Output the [X, Y] coordinate of the center of the cell containing the given text.  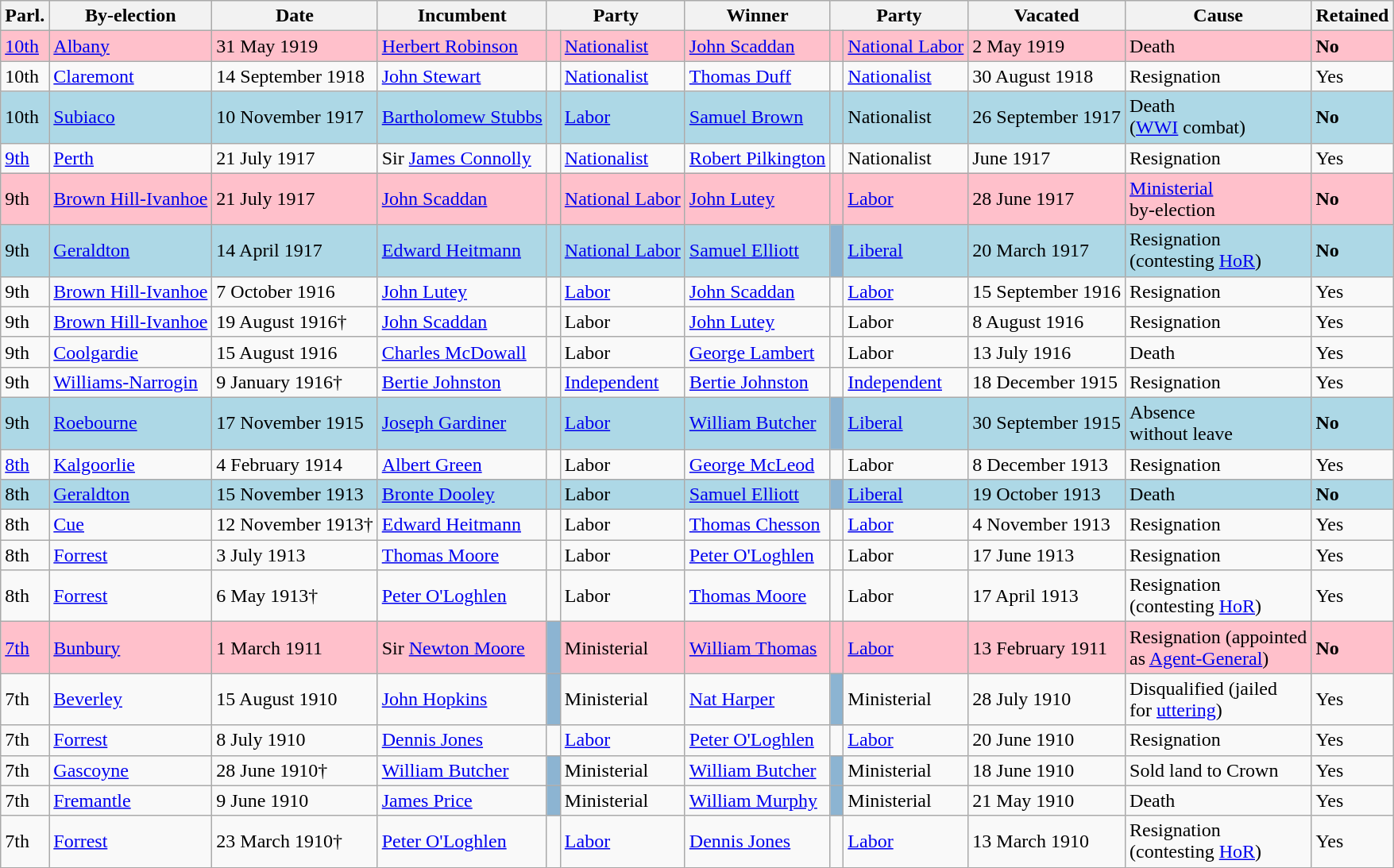
20 March 1917 [1047, 251]
Claremont [130, 76]
Retained [1352, 16]
9 June 1910 [295, 800]
Beverley [130, 699]
Cue [130, 525]
Nat Harper [757, 699]
26 September 1917 [1047, 118]
8 August 1916 [1047, 322]
12 November 1913† [295, 525]
Robert Pilkington [757, 158]
30 September 1915 [1047, 422]
28 June 1917 [1047, 199]
Death(WWI combat) [1218, 118]
23 March 1910† [295, 842]
6 May 1913† [295, 596]
7 October 1916 [295, 291]
Thomas Chesson [757, 525]
Parl. [25, 16]
Sir James Connolly [462, 158]
Albany [130, 46]
19 August 1916† [295, 322]
19 October 1913 [1047, 495]
Gascoyne [130, 770]
18 December 1915 [1047, 382]
30 August 1918 [1047, 76]
4 November 1913 [1047, 525]
Winner [757, 16]
Vacated [1047, 16]
9 January 1916† [295, 382]
John Hopkins [462, 699]
20 June 1910 [1047, 740]
15 August 1910 [295, 699]
William Thomas [757, 648]
8 July 1910 [295, 740]
James Price [462, 800]
Disqualified (jailedfor uttering) [1218, 699]
Bronte Dooley [462, 495]
28 July 1910 [1047, 699]
Joseph Gardiner [462, 422]
Absencewithout leave [1218, 422]
21 May 1910 [1047, 800]
Bunbury [130, 648]
15 September 1916 [1047, 291]
Williams-Narrogin [130, 382]
John Stewart [462, 76]
Sold land to Crown [1218, 770]
15 August 1916 [295, 352]
By-election [130, 16]
Sir Newton Moore [462, 648]
Samuel Brown [757, 118]
Charles McDowall [462, 352]
17 June 1913 [1047, 555]
William Murphy [757, 800]
Resignation (appointedas Agent-General) [1218, 648]
Perth [130, 158]
28 June 1910† [295, 770]
13 July 1916 [1047, 352]
4 February 1914 [295, 465]
31 May 1919 [295, 46]
Ministerialby-election [1218, 199]
Kalgoorlie [130, 465]
Subiaco [130, 118]
15 November 1913 [295, 495]
George McLeod [757, 465]
Incumbent [462, 16]
8 December 1913 [1047, 465]
Herbert Robinson [462, 46]
13 February 1911 [1047, 648]
13 March 1910 [1047, 842]
June 1917 [1047, 158]
3 July 1913 [295, 555]
10 November 1917 [295, 118]
Bartholomew Stubbs [462, 118]
Roebourne [130, 422]
Albert Green [462, 465]
Fremantle [130, 800]
14 September 1918 [295, 76]
14 April 1917 [295, 251]
Coolgardie [130, 352]
2 May 1919 [1047, 46]
1 March 1911 [295, 648]
17 November 1915 [295, 422]
Cause [1218, 16]
George Lambert [757, 352]
Date [295, 16]
17 April 1913 [1047, 596]
18 June 1910 [1047, 770]
Thomas Duff [757, 76]
